Capture the cell that displays the provided text and extract its (X, Y) central coordinate. 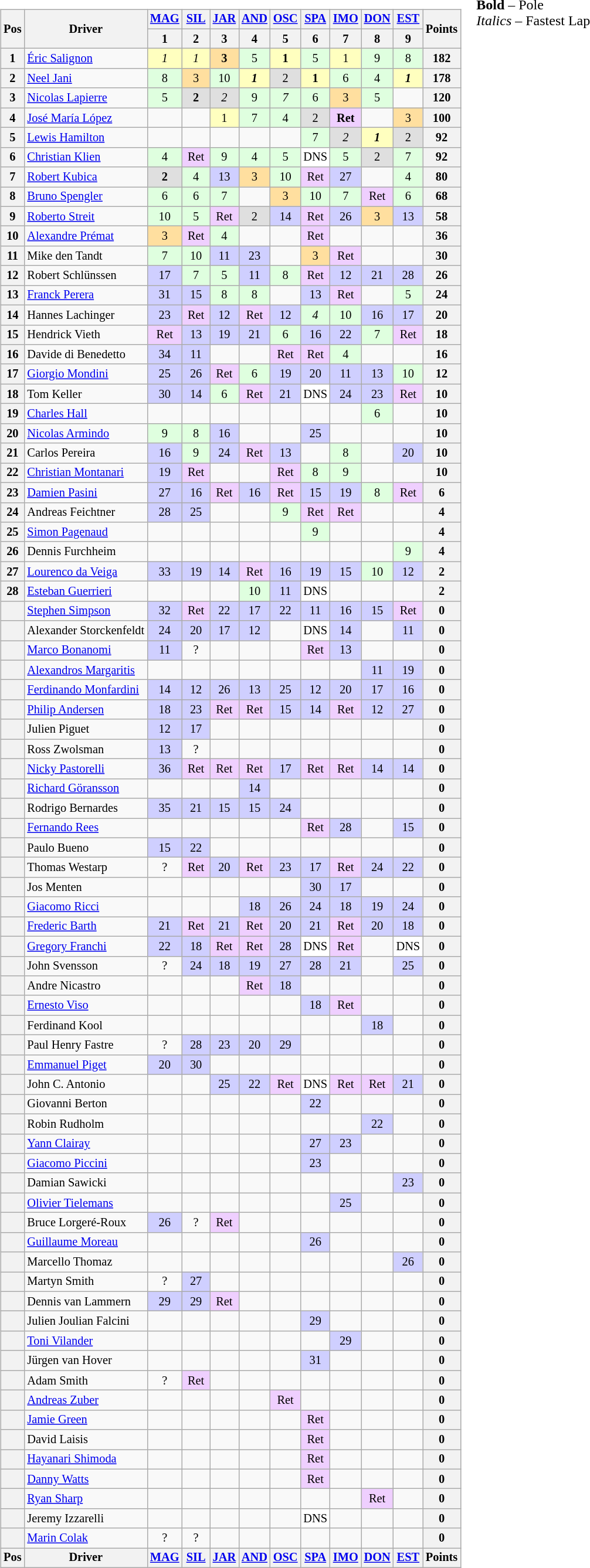
80 (442, 177)
Davide di Benedetto (86, 355)
Giorgio Mondini (86, 374)
Damien Pasini (86, 492)
Robin Rudholm (86, 1124)
Nicolas Armindo (86, 433)
Robert Kubica (86, 177)
Alexander Storckenfeldt (86, 631)
Lourenco da Veiga (86, 572)
Marin Colak (86, 1538)
David Laisis (86, 1440)
Roberto Streit (86, 216)
68 (442, 197)
Franck Perera (86, 295)
Marco Bonanomi (86, 651)
100 (442, 118)
Andreas Zuber (86, 1400)
Toni Vilander (86, 1341)
Nicky Pastorelli (86, 769)
Neel Jani (86, 79)
Paul Henry Fastre (86, 1045)
Mike den Tandt (86, 256)
Jeremy Izzarelli (86, 1519)
Rodrigo Bernardes (86, 808)
182 (442, 59)
Richard Göransson (86, 788)
58 (442, 216)
Marcello Thomaz (86, 1262)
Guillaume Moreau (86, 1242)
Éric Salignon (86, 59)
Ross Zwolsman (86, 749)
Christian Montanari (86, 473)
John Svensson (86, 966)
Julien Joulian Falcini (86, 1321)
Ferdinand Kool (86, 1025)
Frederic Barth (86, 927)
Hannes Lachinger (86, 315)
Giacomo Ricci (86, 907)
Esteban Guerrieri (86, 591)
33 (165, 572)
Gregory Franchi (86, 946)
Bruno Spengler (86, 197)
Thomas Westarp (86, 868)
120 (442, 98)
Andre Nicastro (86, 986)
Robert Schlünssen (86, 275)
178 (442, 79)
Olivier Tielemans (86, 1203)
Ferdinando Monfardini (86, 690)
Fernando Rees (86, 828)
John C. Antonio (86, 1084)
Paulo Bueno (86, 848)
Giacomo Piccini (86, 1164)
Andreas Feichtner (86, 512)
Dennis van Lammern (86, 1301)
Yann Clairay (86, 1144)
Jamie Green (86, 1420)
Jürgen van Hover (86, 1360)
Carlos Pereira (86, 453)
Jos Menten (86, 887)
Alexandros Margaritis (86, 670)
Nicolas Lapierre (86, 98)
José María López (86, 118)
Julien Piguet (86, 729)
Emmanuel Piget (86, 1064)
Christian Klien (86, 157)
Philip Andersen (86, 710)
Lewis Hamilton (86, 138)
Charles Hall (86, 414)
32 (165, 611)
Danny Watts (86, 1479)
Hayanari Shimoda (86, 1460)
Ernesto Viso (86, 1005)
Dennis Furchheim (86, 552)
Hendrick Vieth (86, 335)
34 (165, 355)
Damian Sawicki (86, 1183)
Simon Pagenaud (86, 532)
Tom Keller (86, 394)
35 (165, 808)
Stephen Simpson (86, 611)
Bruce Lorgeré-Roux (86, 1223)
Martyn Smith (86, 1282)
Ryan Sharp (86, 1499)
Alexandre Prémat (86, 236)
Giovanni Berton (86, 1104)
Adam Smith (86, 1380)
